From the cell containing the given text, extract its center point as (x, y) coordinate. 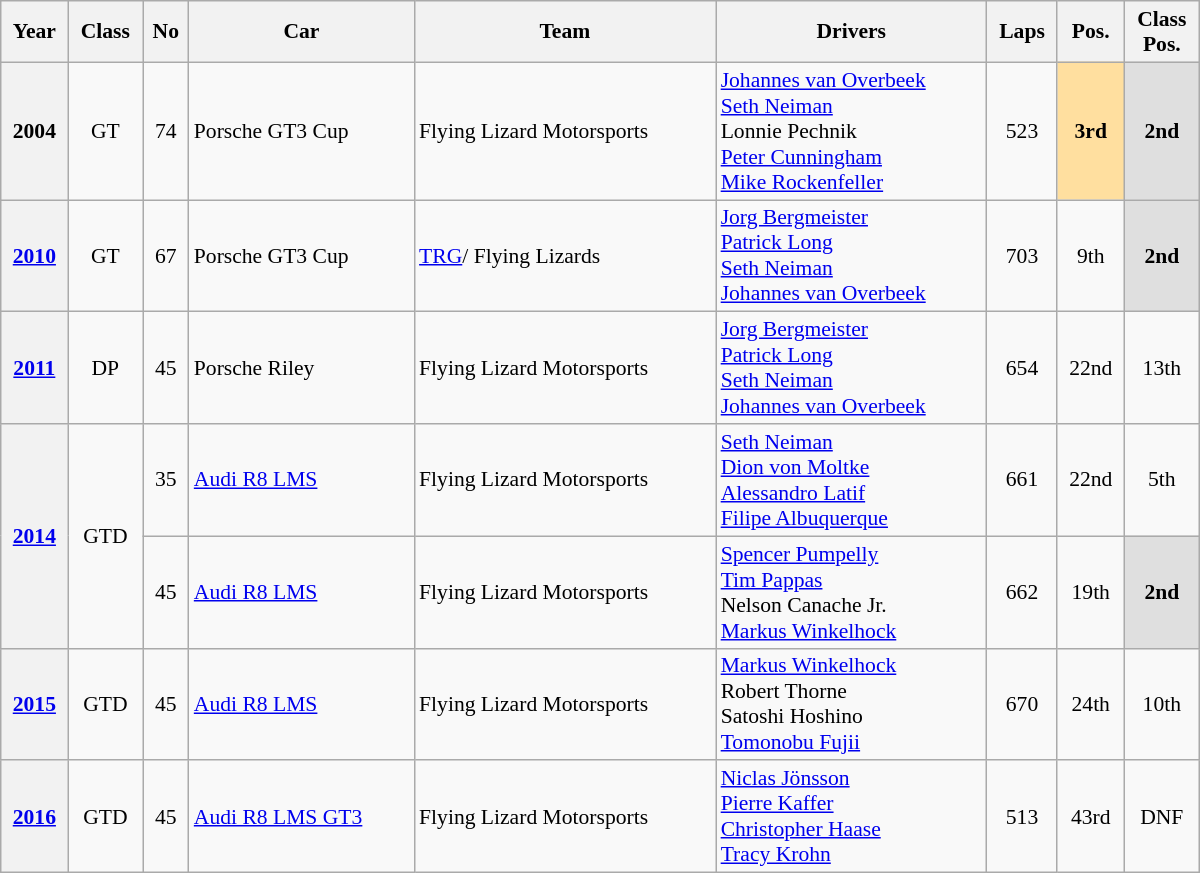
670 (1022, 704)
43rd (1090, 817)
DNF (1162, 817)
Seth Neiman Dion von Moltke Alessandro Latif Filipe Albuquerque (852, 480)
Laps (1022, 32)
Team (565, 32)
Johannes van Overbeek Seth Neiman Lonnie Pechnik Peter Cunningham Mike Rockenfeller (852, 131)
Niclas Jönsson Pierre Kaffer Christopher Haase Tracy Krohn (852, 817)
661 (1022, 480)
TRG/ Flying Lizards (565, 256)
Drivers (852, 32)
Class (106, 32)
Car (302, 32)
2014 (34, 536)
5th (1162, 480)
Year (34, 32)
Markus Winkelhock Robert Thorne Satoshi Hoshino Tomonobu Fujii (852, 704)
2016 (34, 817)
513 (1022, 817)
13th (1162, 368)
2004 (34, 131)
Spencer Pumpelly Tim Pappas Nelson Canache Jr. Markus Winkelhock (852, 592)
Porsche Riley (302, 368)
523 (1022, 131)
No (166, 32)
19th (1090, 592)
2011 (34, 368)
2015 (34, 704)
35 (166, 480)
10th (1162, 704)
3rd (1090, 131)
Pos. (1090, 32)
ClassPos. (1162, 32)
Audi R8 LMS GT3 (302, 817)
662 (1022, 592)
654 (1022, 368)
67 (166, 256)
74 (166, 131)
2010 (34, 256)
DP (106, 368)
703 (1022, 256)
24th (1090, 704)
9th (1090, 256)
